Scan for the cell matching the given text and deliver its (x, y) coordinate at center. 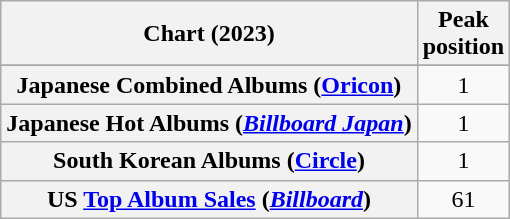
61 (463, 199)
US Top Album Sales (Billboard) (209, 199)
Japanese Hot Albums (Billboard Japan) (209, 123)
Japanese Combined Albums (Oricon) (209, 85)
Chart (2023) (209, 34)
South Korean Albums (Circle) (209, 161)
Peakposition (463, 34)
